Locate the cell with the specified text and output its (x, y) center coordinate. 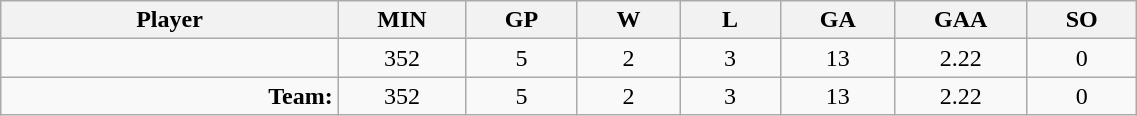
Team: (170, 96)
GP (522, 20)
MIN (402, 20)
L (730, 20)
Player (170, 20)
SO (1081, 20)
GA (838, 20)
W (628, 20)
GAA (961, 20)
